Determine the [X, Y] coordinate at the center of the cell enclosing the given text.  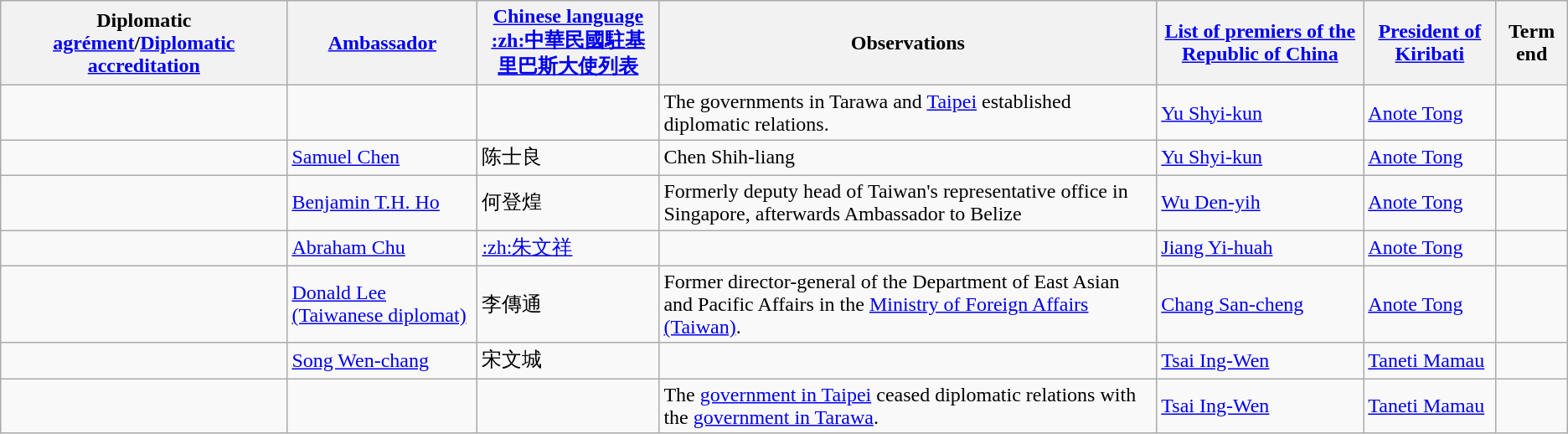
:zh:朱文祥 [568, 248]
Chinese language:zh:中華民國駐基里巴斯大使列表 [568, 44]
李傳通 [568, 304]
President of Kiribati [1430, 44]
Former director-general of the Department of East Asian and Pacific Affairs in the Ministry of Foreign Affairs (Taiwan). [908, 304]
Ambassador [382, 44]
Diplomatic agrément/Diplomatic accreditation [144, 44]
The governments in Tarawa and Taipei established diplomatic relations. [908, 112]
Term end [1531, 44]
Donald Lee (Taiwanese diplomat) [382, 304]
何登煌 [568, 203]
Chen Shih-liang [908, 158]
The government in Taipei ceased diplomatic relations with the government in Tarawa. [908, 406]
Benjamin T.H. Ho [382, 203]
宋文城 [568, 360]
Chang San-cheng [1260, 304]
陈士良 [568, 158]
Wu Den-yih [1260, 203]
Song Wen-chang [382, 360]
Samuel Chen [382, 158]
Observations [908, 44]
List of premiers of the Republic of China [1260, 44]
Jiang Yi-huah [1260, 248]
Abraham Chu [382, 248]
Formerly deputy head of Taiwan's representative office in Singapore, afterwards Ambassador to Belize [908, 203]
